For the text-containing cell, return its midpoint in (x, y) coordinate format. 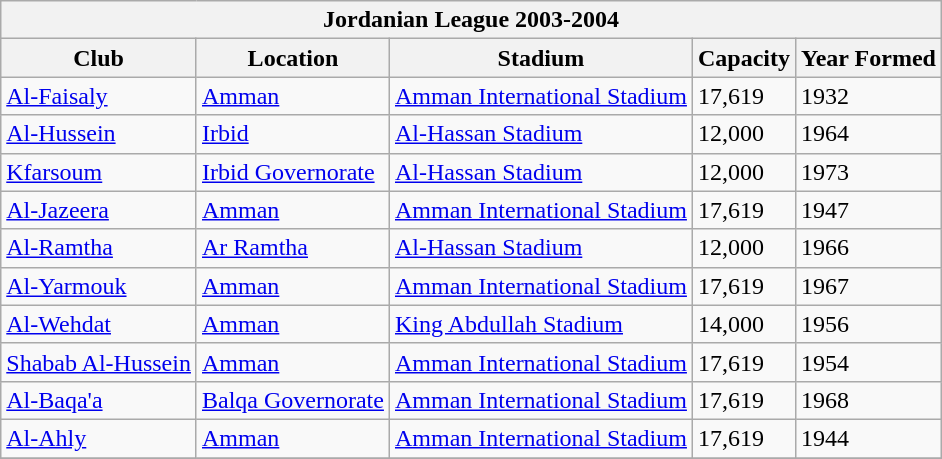
Al-Jazeera (99, 210)
1966 (869, 248)
Kfarsoum (99, 172)
Al-Baqa'a (99, 400)
Al-Ramtha (99, 248)
1973 (869, 172)
King Abdullah Stadium (540, 324)
1956 (869, 324)
14,000 (744, 324)
1968 (869, 400)
Club (99, 58)
Year Formed (869, 58)
1947 (869, 210)
Irbid (292, 134)
Location (292, 58)
Capacity (744, 58)
Shabab Al-Hussein (99, 362)
1967 (869, 286)
1944 (869, 438)
Al-Hussein (99, 134)
1932 (869, 96)
Stadium (540, 58)
Ar Ramtha (292, 248)
Al-Yarmouk (99, 286)
Jordanian League 2003-2004 (472, 20)
Balqa Governorate (292, 400)
Al-Ahly (99, 438)
Al-Wehdat (99, 324)
Al-Faisaly (99, 96)
1964 (869, 134)
1954 (869, 362)
Irbid Governorate (292, 172)
